Provide the (x, y) coordinate of the cell's center where the given text is located.  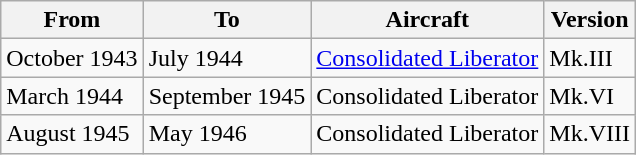
Mk.VIII (590, 134)
To (227, 20)
Version (590, 20)
Mk.VI (590, 96)
March 1944 (72, 96)
October 1943 (72, 58)
From (72, 20)
August 1945 (72, 134)
September 1945 (227, 96)
May 1946 (227, 134)
July 1944 (227, 58)
Aircraft (428, 20)
Mk.III (590, 58)
